Determine the [X, Y] coordinate at the center of the cell enclosing the given text.  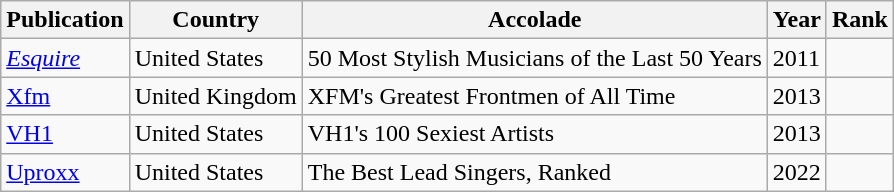
The Best Lead Singers, Ranked [534, 172]
XFM's Greatest Frontmen of All Time [534, 96]
50 Most Stylish Musicians of the Last 50 Years [534, 58]
Accolade [534, 20]
2011 [796, 58]
2022 [796, 172]
Country [216, 20]
VH1's 100 Sexiest Artists [534, 134]
Publication [65, 20]
VH1 [65, 134]
Esquire [65, 58]
Year [796, 20]
Rank [860, 20]
Uproxx [65, 172]
Xfm [65, 96]
United Kingdom [216, 96]
